Pinpoint the cell where the given text exists, returning its (X, Y) midpoint coordinate. 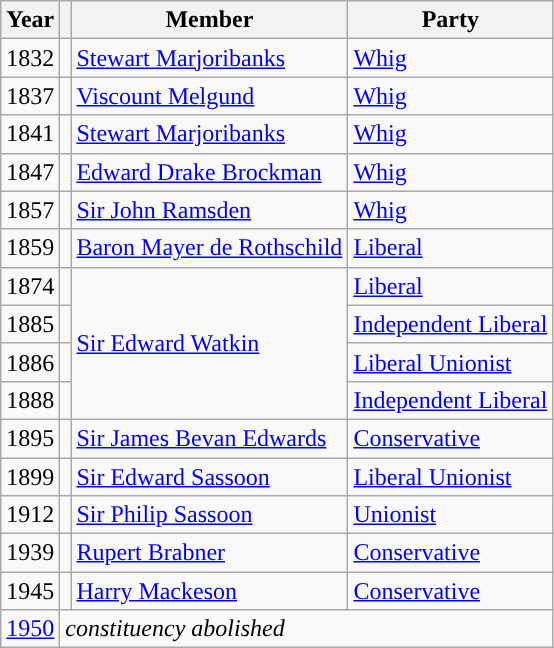
Year (30, 20)
1874 (30, 286)
1899 (30, 477)
1950 (30, 629)
Viscount Melgund (210, 96)
1912 (30, 515)
Edward Drake Brockman (210, 172)
Sir Edward Sassoon (210, 477)
Sir James Bevan Edwards (210, 438)
Baron Mayer de Rothschild (210, 248)
1945 (30, 591)
Sir John Ramsden (210, 210)
1841 (30, 134)
1885 (30, 324)
Harry Mackeson (210, 591)
constituency abolished (306, 629)
1857 (30, 210)
Sir Edward Watkin (210, 343)
1888 (30, 400)
1859 (30, 248)
1895 (30, 438)
Rupert Brabner (210, 553)
1886 (30, 362)
Sir Philip Sassoon (210, 515)
Unionist (450, 515)
1847 (30, 172)
1832 (30, 58)
Party (450, 20)
1837 (30, 96)
1939 (30, 553)
Member (210, 20)
